Detect which cell encompasses the target text, then output its [x, y] center coordinate. 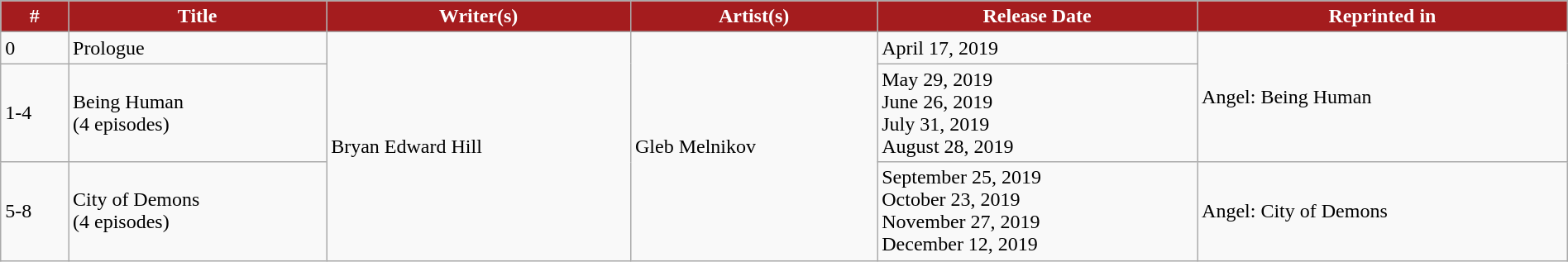
Title [197, 17]
September 25, 2019 October 23, 2019 November 27, 2019December 12, 2019 [1037, 212]
Writer(s) [479, 17]
May 29, 2019 June 26, 2019 July 31, 2019August 28, 2019 [1037, 112]
5-8 [35, 212]
Reprinted in [1383, 17]
Angel: City of Demons [1383, 212]
Artist(s) [753, 17]
Bryan Edward Hill [479, 146]
April 17, 2019 [1037, 48]
Being Human(4 episodes) [197, 112]
Prologue [197, 48]
# [35, 17]
Angel: Being Human [1383, 98]
Release Date [1037, 17]
Gleb Melnikov [753, 146]
City of Demons(4 episodes) [197, 212]
1-4 [35, 112]
0 [35, 48]
